From the cell containing the given text, extract its center point as [X, Y] coordinate. 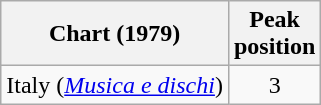
Peakposition [274, 34]
3 [274, 85]
Italy (Musica e dischi) [115, 85]
Chart (1979) [115, 34]
